Locate the cell with the specified text and output its [X, Y] center coordinate. 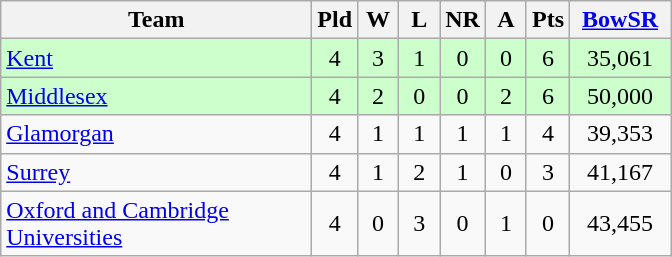
Middlesex [156, 96]
39,353 [620, 134]
Pld [335, 20]
Kent [156, 58]
BowSR [620, 20]
Team [156, 20]
L [420, 20]
NR [463, 20]
W [378, 20]
Oxford and Cambridge Universities [156, 224]
41,167 [620, 172]
A [506, 20]
50,000 [620, 96]
35,061 [620, 58]
Glamorgan [156, 134]
Pts [548, 20]
43,455 [620, 224]
Surrey [156, 172]
